For the text-containing cell, return its midpoint in [X, Y] coordinate format. 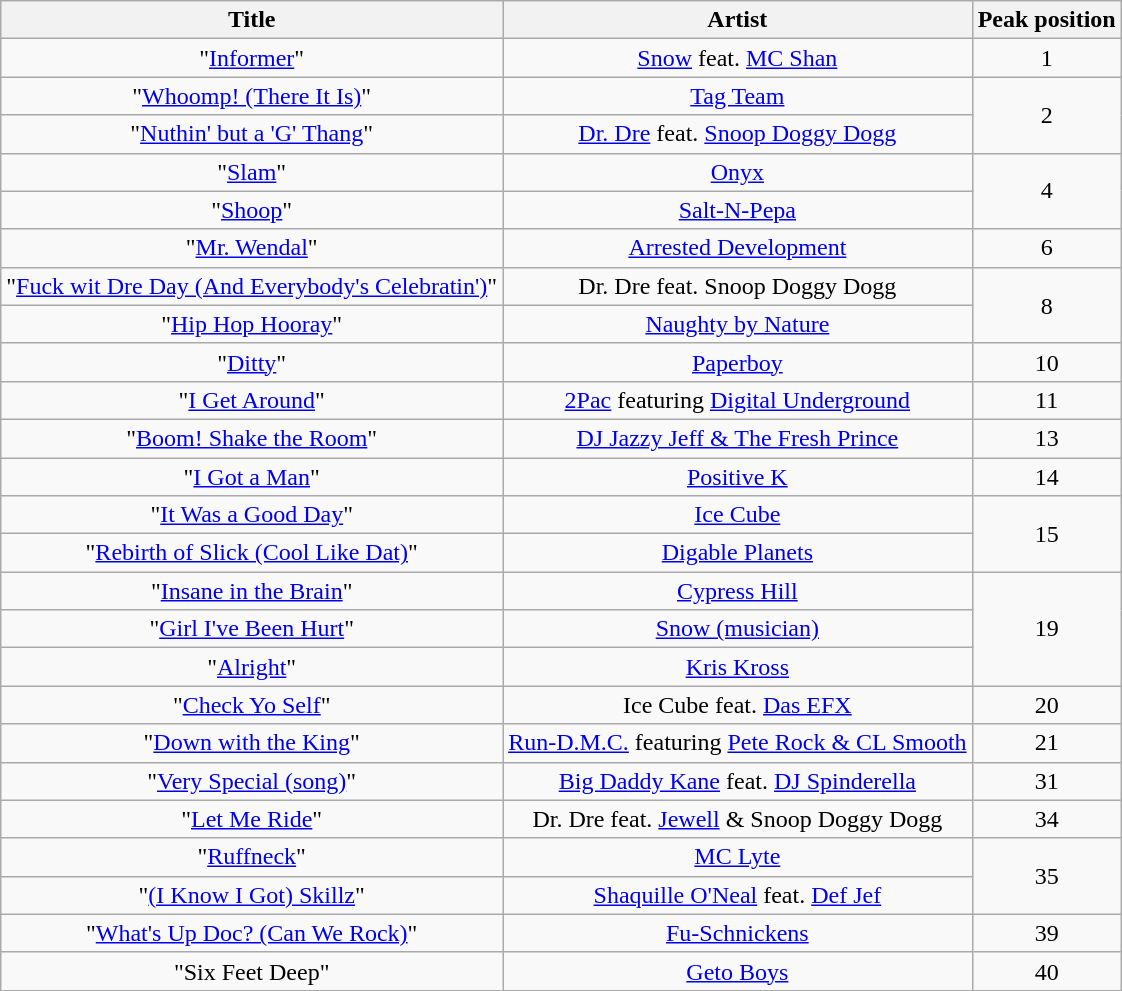
Peak position [1046, 20]
1 [1046, 58]
"Nuthin' but a 'G' Thang" [252, 134]
Big Daddy Kane feat. DJ Spinderella [738, 781]
"Shoop" [252, 210]
31 [1046, 781]
Onyx [738, 172]
"Very Special (song)" [252, 781]
Snow feat. MC Shan [738, 58]
13 [1046, 438]
Positive K [738, 477]
"Informer" [252, 58]
"Let Me Ride" [252, 819]
Dr. Dre feat. Jewell & Snoop Doggy Dogg [738, 819]
40 [1046, 971]
"I Get Around" [252, 400]
"Insane in the Brain" [252, 591]
Snow (musician) [738, 629]
Salt-N-Pepa [738, 210]
Title [252, 20]
"Ditty" [252, 362]
Shaquille O'Neal feat. Def Jef [738, 895]
Naughty by Nature [738, 324]
4 [1046, 191]
34 [1046, 819]
20 [1046, 705]
2Pac featuring Digital Underground [738, 400]
"Boom! Shake the Room" [252, 438]
6 [1046, 248]
"What's Up Doc? (Can We Rock)" [252, 933]
21 [1046, 743]
39 [1046, 933]
10 [1046, 362]
Digable Planets [738, 553]
"Alright" [252, 667]
"Check Yo Self" [252, 705]
Cypress Hill [738, 591]
Run-D.M.C. featuring Pete Rock & CL Smooth [738, 743]
"Slam" [252, 172]
Fu-Schnickens [738, 933]
MC Lyte [738, 857]
"Down with the King" [252, 743]
"Girl I've Been Hurt" [252, 629]
19 [1046, 629]
"I Got a Man" [252, 477]
11 [1046, 400]
14 [1046, 477]
15 [1046, 534]
8 [1046, 305]
DJ Jazzy Jeff & The Fresh Prince [738, 438]
Kris Kross [738, 667]
"Ruffneck" [252, 857]
"It Was a Good Day" [252, 515]
Arrested Development [738, 248]
"Whoomp! (There It Is)" [252, 96]
"Hip Hop Hooray" [252, 324]
"Six Feet Deep" [252, 971]
"Mr. Wendal" [252, 248]
Paperboy [738, 362]
Tag Team [738, 96]
"(I Know I Got) Skillz" [252, 895]
Ice Cube feat. Das EFX [738, 705]
Geto Boys [738, 971]
35 [1046, 876]
"Rebirth of Slick (Cool Like Dat)" [252, 553]
2 [1046, 115]
Artist [738, 20]
"Fuck wit Dre Day (And Everybody's Celebratin')" [252, 286]
Ice Cube [738, 515]
